Return [X, Y] of the center of cell containing provided text 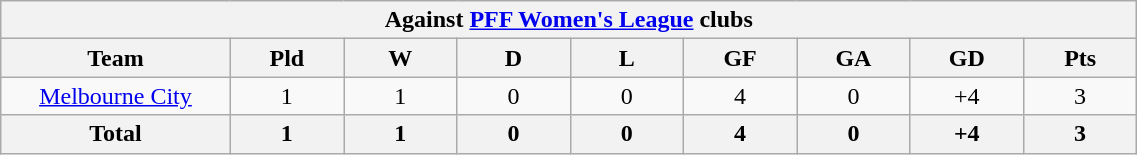
Team [116, 58]
GD [966, 58]
GA [854, 58]
Against PFF Women's League clubs [569, 20]
Total [116, 134]
Pts [1080, 58]
W [400, 58]
Melbourne City [116, 96]
L [626, 58]
Pld [286, 58]
D [514, 58]
GF [740, 58]
